Search for the cell housing the specified text and yield its [X, Y] center coordinate. 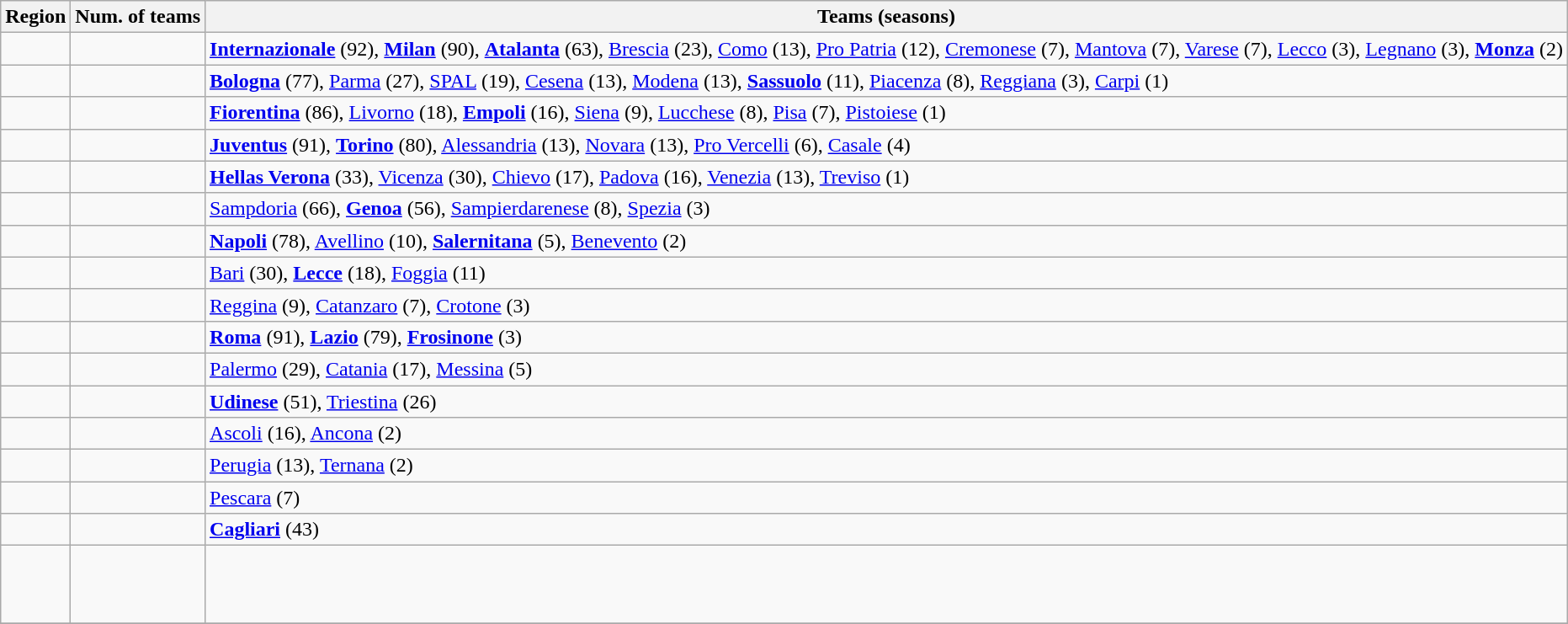
Hellas Verona (33), Vicenza (30), Chievo (17), Padova (16), Venezia (13), Treviso (1) [887, 177]
Cagliari (43) [887, 530]
Num. of teams [138, 17]
Fiorentina (86), Livorno (18), Empoli (16), Siena (9), Lucchese (8), Pisa (7), Pistoiese (1) [887, 113]
Bari (30), Lecce (18), Foggia (11) [887, 273]
Palermo (29), Catania (17), Messina (5) [887, 369]
Udinese (51), Triestina (26) [887, 402]
Juventus (91), Torino (80), Alessandria (13), Novara (13), Pro Vercelli (6), Casale (4) [887, 145]
Region [35, 17]
Sampdoria (66), Genoa (56), Sampierdarenese (8), Spezia (3) [887, 209]
Perugia (13), Ternana (2) [887, 466]
Roma (91), Lazio (79), Frosinone (3) [887, 337]
Napoli (78), Avellino (10), Salernitana (5), Benevento (2) [887, 241]
Reggina (9), Catanzaro (7), Crotone (3) [887, 305]
Pescara (7) [887, 498]
Ascoli (16), Ancona (2) [887, 434]
Bologna (77), Parma (27), SPAL (19), Cesena (13), Modena (13), Sassuolo (11), Piacenza (8), Reggiana (3), Carpi (1) [887, 81]
Teams (seasons) [887, 17]
